Provide the [X, Y] coordinate of the cell's center where the given text is located.  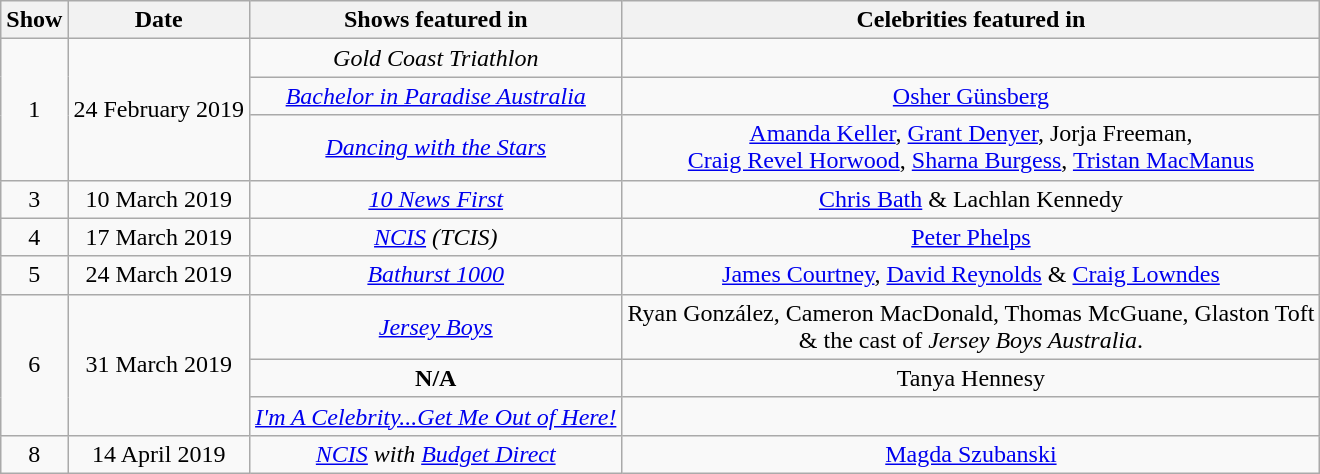
James Courtney, David Reynolds & Craig Lowndes [971, 275]
14 April 2019 [159, 454]
1 [34, 110]
3 [34, 199]
6 [34, 364]
Celebrities featured in [971, 20]
5 [34, 275]
10 News First [436, 199]
N/A [436, 378]
Osher Günsberg [971, 96]
31 March 2019 [159, 364]
NCIS with Budget Direct [436, 454]
Shows featured in [436, 20]
Magda Szubanski [971, 454]
17 March 2019 [159, 237]
24 February 2019 [159, 110]
Show [34, 20]
8 [34, 454]
Bachelor in Paradise Australia [436, 96]
Jersey Boys [436, 326]
Gold Coast Triathlon [436, 58]
Bathurst 1000 [436, 275]
Amanda Keller, Grant Denyer, Jorja Freeman,Craig Revel Horwood, Sharna Burgess, Tristan MacManus [971, 148]
Dancing with the Stars [436, 148]
4 [34, 237]
Tanya Hennesy [971, 378]
I'm A Celebrity...Get Me Out of Here! [436, 416]
10 March 2019 [159, 199]
Date [159, 20]
NCIS (TCIS) [436, 237]
Chris Bath & Lachlan Kennedy [971, 199]
24 March 2019 [159, 275]
Peter Phelps [971, 237]
Ryan González, Cameron MacDonald, Thomas McGuane, Glaston Toft& the cast of Jersey Boys Australia. [971, 326]
